Find where the given text appears and provide that cell's center as (x, y) coordinate. 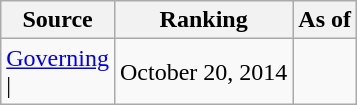
Governing| (58, 72)
Source (58, 20)
As of (325, 20)
October 20, 2014 (203, 72)
Ranking (203, 20)
